For the text-containing cell, return its midpoint in [x, y] coordinate format. 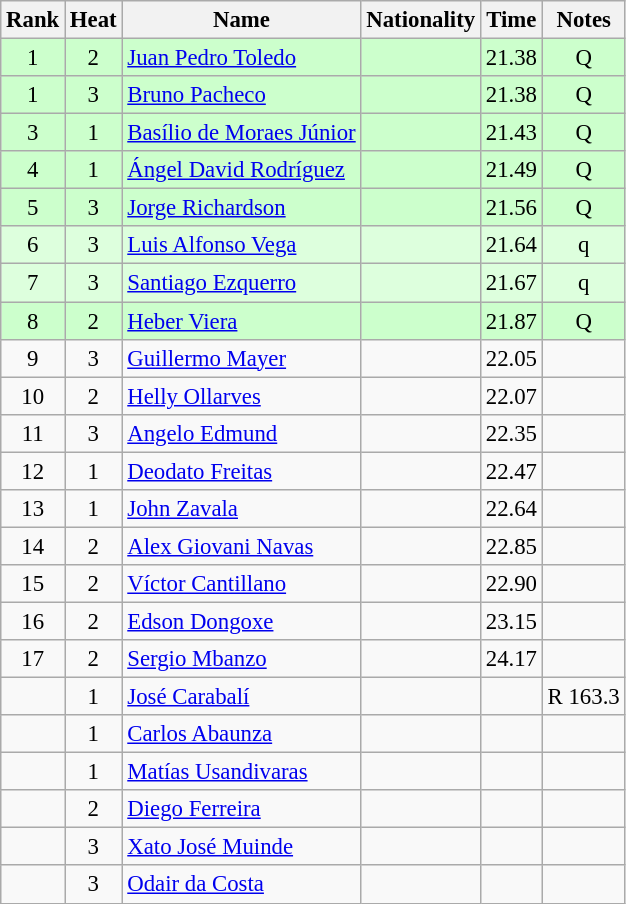
R 163.3 [584, 697]
21.49 [511, 170]
14 [33, 546]
10 [33, 396]
Nationality [420, 20]
Name [242, 20]
21.64 [511, 245]
Sergio Mbanzo [242, 659]
Guillermo Mayer [242, 358]
Santiago Ezquerro [242, 283]
21.43 [511, 133]
Jorge Richardson [242, 208]
Deodato Freitas [242, 471]
Diego Ferreira [242, 809]
21.56 [511, 208]
Edson Dongoxe [242, 621]
José Carabalí [242, 697]
6 [33, 245]
Matías Usandivaras [242, 772]
24.17 [511, 659]
Luis Alfonso Vega [242, 245]
Víctor Cantillano [242, 584]
Notes [584, 20]
22.64 [511, 509]
Helly Ollarves [242, 396]
16 [33, 621]
Basílio de Moraes Júnior [242, 133]
Carlos Abaunza [242, 734]
22.90 [511, 584]
John Zavala [242, 509]
Xato José Muinde [242, 847]
15 [33, 584]
22.47 [511, 471]
Rank [33, 20]
Bruno Pacheco [242, 95]
17 [33, 659]
22.07 [511, 396]
9 [33, 358]
Heat [94, 20]
Odair da Costa [242, 885]
22.05 [511, 358]
Time [511, 20]
Juan Pedro Toledo [242, 58]
Heber Viera [242, 321]
21.67 [511, 283]
Angelo Edmund [242, 433]
13 [33, 509]
22.85 [511, 546]
22.35 [511, 433]
5 [33, 208]
7 [33, 283]
8 [33, 321]
Alex Giovani Navas [242, 546]
11 [33, 433]
12 [33, 471]
4 [33, 170]
Ángel David Rodríguez [242, 170]
21.87 [511, 321]
23.15 [511, 621]
